Detect which cell encompasses the target text, then output its [X, Y] center coordinate. 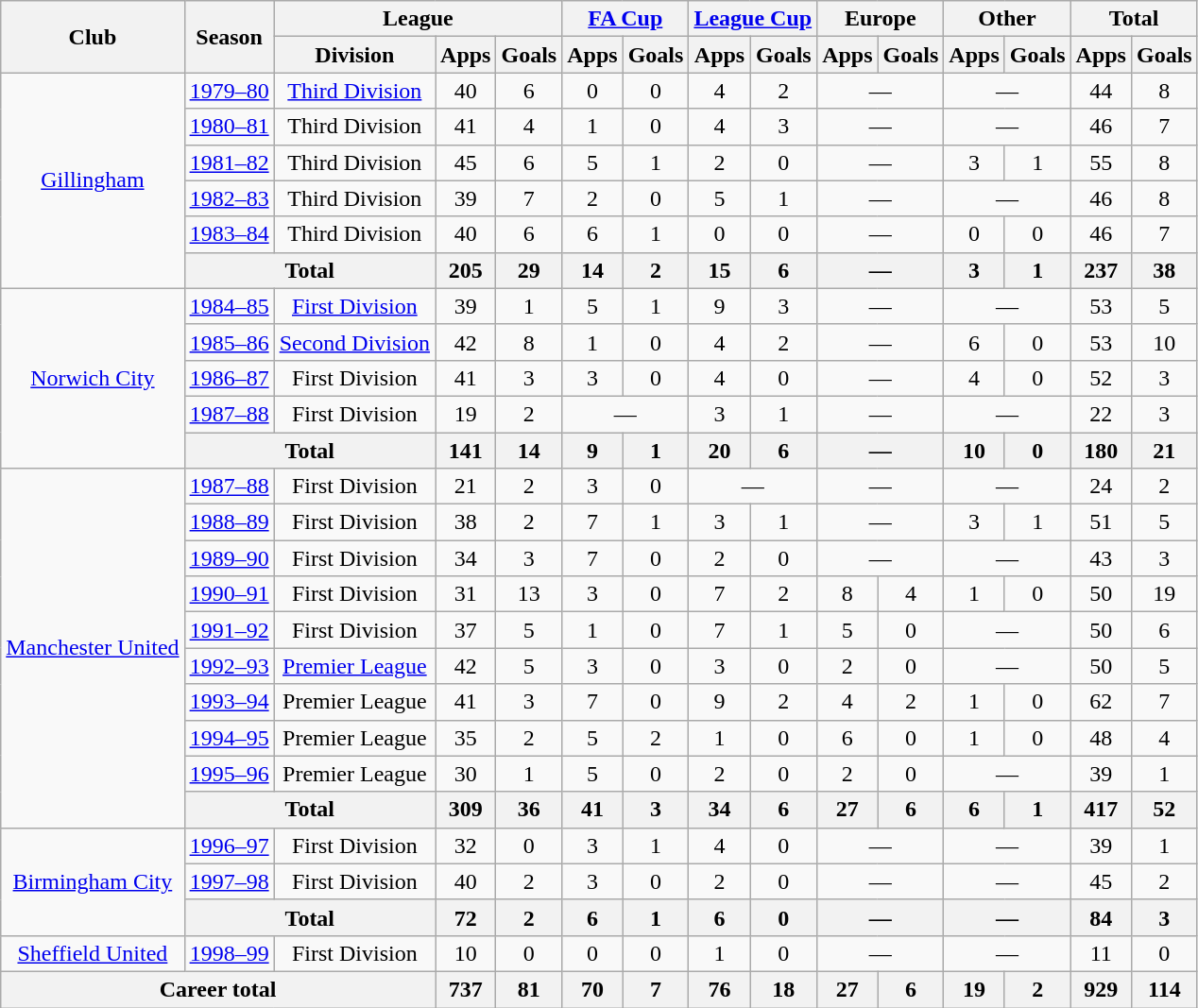
1998–99 [229, 953]
1984–85 [229, 306]
13 [529, 594]
76 [720, 989]
36 [529, 810]
20 [720, 451]
11 [1101, 953]
43 [1101, 558]
1979–80 [229, 91]
Manchester United [93, 648]
81 [529, 989]
Birmingham City [93, 881]
180 [1101, 451]
1991–92 [229, 630]
72 [466, 917]
Sheffield United [93, 953]
18 [784, 989]
15 [720, 270]
1986–87 [229, 378]
FA Cup [625, 19]
1981–82 [229, 162]
Europe [881, 19]
1989–90 [229, 558]
70 [592, 989]
1997–98 [229, 881]
417 [1101, 810]
Division [354, 55]
29 [529, 270]
22 [1101, 414]
32 [466, 846]
51 [1101, 522]
Season [229, 37]
24 [1101, 487]
Other [1007, 19]
1988–89 [229, 522]
55 [1101, 162]
Norwich City [93, 378]
141 [466, 451]
1994–95 [229, 738]
737 [466, 989]
205 [466, 270]
Career total [218, 989]
62 [1101, 702]
30 [466, 774]
League [418, 19]
237 [1101, 270]
48 [1101, 738]
1983–84 [229, 234]
114 [1164, 989]
309 [466, 810]
Second Division [354, 342]
1992–93 [229, 666]
1995–96 [229, 774]
Club [93, 37]
1980–81 [229, 127]
84 [1101, 917]
1990–91 [229, 594]
35 [466, 738]
1993–94 [229, 702]
1996–97 [229, 846]
1982–83 [229, 198]
929 [1101, 989]
League Cup [753, 19]
1985–86 [229, 342]
37 [466, 630]
44 [1101, 91]
Gillingham [93, 180]
31 [466, 594]
